Pinpoint the cell where the given text exists, returning its [x, y] midpoint coordinate. 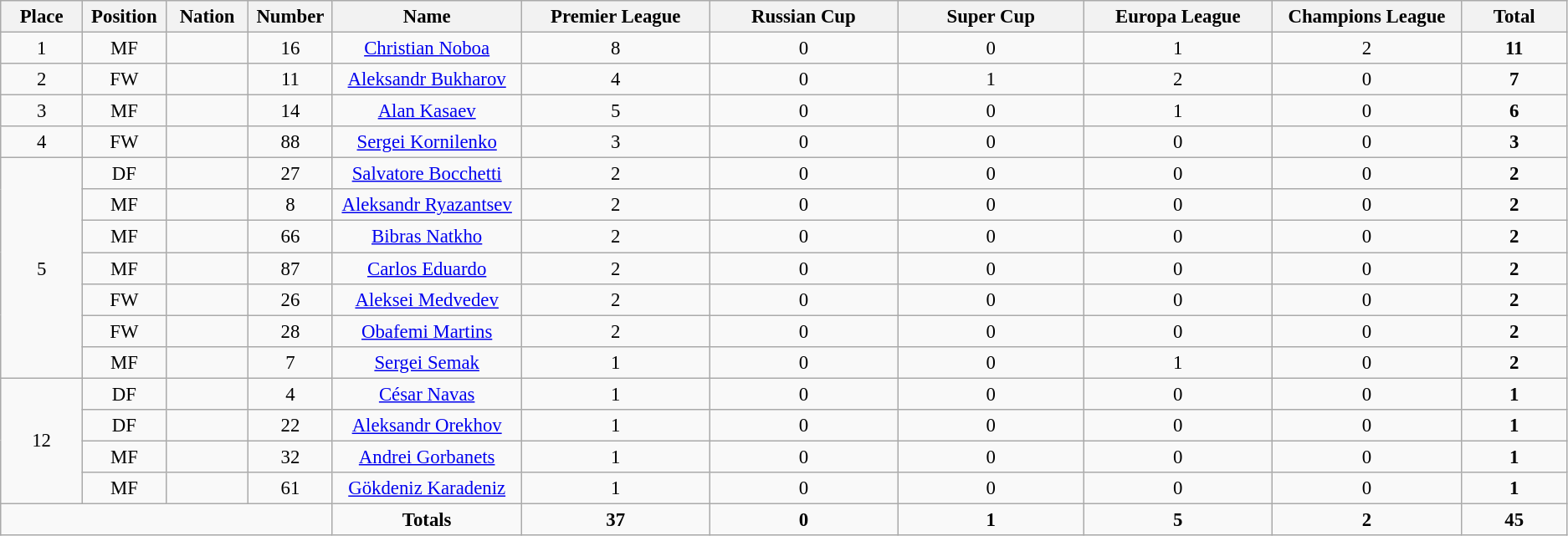
45 [1514, 519]
Name [427, 17]
Super Cup [991, 17]
61 [290, 488]
88 [290, 142]
14 [290, 111]
22 [290, 426]
Total [1514, 17]
Champions League [1367, 17]
37 [616, 519]
Bibras Natkho [427, 237]
6 [1514, 111]
César Navas [427, 394]
Nation [208, 17]
12 [42, 441]
Sergei Kornilenko [427, 142]
26 [290, 299]
Aleksandr Orekhov [427, 426]
Andrei Gorbanets [427, 457]
Position [124, 17]
32 [290, 457]
27 [290, 174]
66 [290, 237]
Alan Kasaev [427, 111]
Number [290, 17]
Aleksandr Bukharov [427, 79]
Salvatore Bocchetti [427, 174]
Carlos Eduardo [427, 268]
87 [290, 268]
Place [42, 17]
Christian Noboa [427, 48]
Obafemi Martins [427, 331]
Premier League [616, 17]
Europa League [1178, 17]
Sergei Semak [427, 362]
Gökdeniz Karadeniz [427, 488]
Aleksei Medvedev [427, 299]
16 [290, 48]
Russian Cup [803, 17]
Totals [427, 519]
28 [290, 331]
Aleksandr Ryazantsev [427, 205]
